Extract the [X, Y] coordinate from the center of the cell holding the provided text.  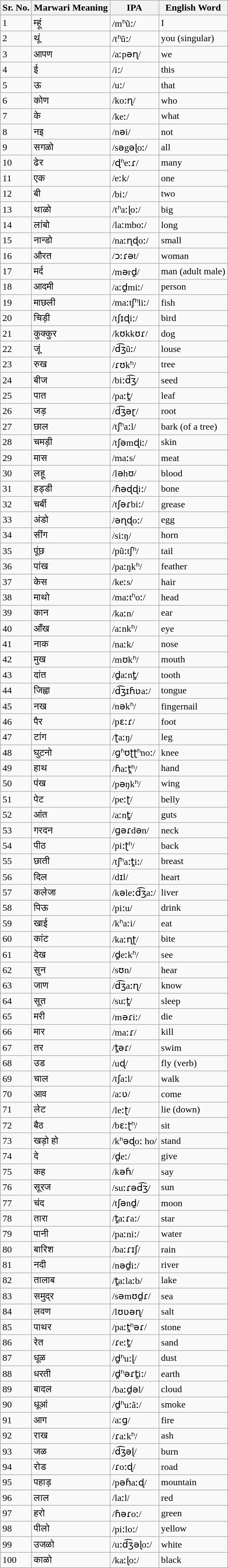
खड़ो हो [71, 1141]
red [194, 1498]
5 [16, 85]
76 [16, 1187]
/t̪aːlaːb/ [135, 1280]
/mʰũː/ [135, 23]
84 [16, 1311]
बी [71, 194]
black [194, 1560]
68 [16, 1063]
/ɡʱʊʈʈʰnoː/ [135, 753]
नख [71, 706]
22 [16, 349]
74 [16, 1156]
41 [16, 644]
उड [71, 1063]
89 [16, 1389]
जिह्वा [71, 691]
/t̪əɾ/ [135, 1048]
हरो [71, 1513]
egg [194, 520]
/pəɦaːɖ/ [135, 1482]
16 [16, 256]
पैर [71, 722]
पहाड़ [71, 1482]
sun [194, 1187]
one [194, 178]
कह [71, 1172]
37 [16, 582]
/biːd͡ʒ/ [135, 380]
छाती [71, 861]
/səmʊd̪ɾ/ [135, 1296]
थाळो [71, 210]
मास [71, 458]
सगळो [71, 147]
95 [16, 1482]
river [194, 1265]
48 [16, 753]
/pũːtʃʰ/ [135, 551]
see [194, 955]
/piːu/ [135, 908]
जाण [71, 986]
9 [16, 147]
लांबो [71, 225]
पूंछ [71, 551]
50 [16, 784]
/kaːn/ [135, 613]
90 [16, 1405]
all [194, 147]
लवण [71, 1311]
/keː/ [135, 116]
दांत [71, 675]
mountain [194, 1482]
35 [16, 551]
/paːt̪ʰəɾ/ [135, 1327]
/d̪aːnt̪/ [135, 675]
earth [194, 1374]
धूळ [71, 1358]
louse [194, 349]
/t̪aːɾaː/ [135, 1218]
/tʰũː/ [135, 38]
moon [194, 1203]
/uː/ [135, 85]
कांट [71, 939]
/ʈaːŋ/ [135, 737]
पांख [71, 567]
/uːd͡ʒəɭoː/ [135, 1544]
bark (of a tree) [194, 427]
/tʰaːɭoː/ [135, 210]
fire [194, 1420]
दिल [71, 877]
18 [16, 287]
79 [16, 1234]
29 [16, 458]
आदमी [71, 287]
30 [16, 473]
Sr. No. [16, 8]
/ɾeːt̪/ [135, 1343]
52 [16, 815]
/peːʈ/ [135, 799]
belly [194, 799]
चिड़ी [71, 318]
चंद [71, 1203]
3 [16, 54]
feather [194, 567]
/baːd̪əl/ [135, 1389]
दे [71, 1156]
person [194, 287]
घुटनो [71, 753]
66 [16, 1032]
/uɖ/ [135, 1063]
53 [16, 830]
/suːɾəd͡ʒ/ [135, 1187]
मरी [71, 1017]
60 [16, 939]
die [194, 1017]
46 [16, 722]
/paːt̪/ [135, 396]
English Word [194, 8]
केस [71, 582]
तारा [71, 1218]
/ləhʊ/ [135, 473]
neck [194, 830]
34 [16, 535]
star [194, 1218]
/ɡəɾdən/ [135, 830]
चाल [71, 1079]
/tʃəmɖiː/ [135, 442]
28 [16, 442]
57 [16, 892]
धरती [71, 1374]
/nəkʰ/ [135, 706]
69 [16, 1079]
/naːk/ [135, 644]
big [194, 210]
tongue [194, 691]
100 [16, 1560]
42 [16, 660]
/piːloː/ [135, 1529]
खाई [71, 923]
नाक [71, 644]
/d͡ʒɪɦʋaː/ [135, 691]
रोड [71, 1467]
51 [16, 799]
62 [16, 970]
40 [16, 629]
91 [16, 1420]
12 [16, 194]
eye [194, 629]
98 [16, 1529]
नान्डो [71, 241]
leg [194, 737]
/ɾʊkʰ/ [135, 365]
तालाब [71, 1280]
guts [194, 815]
/maːtʃʰliː/ [135, 303]
चर्बी [71, 504]
8 [16, 132]
रेत [71, 1343]
sit [194, 1125]
88 [16, 1374]
49 [16, 768]
/aːpəɳ/ [135, 54]
96 [16, 1498]
skin [194, 442]
eat [194, 923]
21 [16, 334]
27 [16, 427]
बीज [71, 380]
70 [16, 1094]
/tʃəɾbiː/ [135, 504]
43 [16, 675]
know [194, 986]
मर्द [71, 272]
82 [16, 1280]
dog [194, 334]
/məɾiː/ [135, 1017]
/pəŋkʰ/ [135, 784]
मार [71, 1032]
पाथर [71, 1327]
58 [16, 908]
/kaːɳʈ/ [135, 939]
many [194, 163]
71 [16, 1110]
this [194, 70]
सींग [71, 535]
बादल [71, 1389]
/kʊkkʊɾ/ [135, 334]
road [194, 1467]
पीठ [71, 846]
/aːɡ/ [135, 1420]
/ɦəɾoː/ [135, 1513]
hair [194, 582]
/d̪eː/ [135, 1156]
come [194, 1094]
थूं [71, 38]
/pɛːɾ/ [135, 722]
/suːt̪/ [135, 1001]
sleep [194, 1001]
उजळो [71, 1544]
water [194, 1234]
/baːɾɪʃ/ [135, 1249]
देख [71, 955]
पंख [71, 784]
/d̪eːkʰ/ [135, 955]
rain [194, 1249]
we [194, 54]
टांग [71, 737]
/nəd̪iː/ [135, 1265]
/ɖʰeːɾ/ [135, 163]
meat [194, 458]
/maːɾ/ [135, 1032]
15 [16, 241]
/ɦaːt̪ʰ/ [135, 768]
/leːʈ/ [135, 1110]
14 [16, 225]
55 [16, 861]
राख [71, 1436]
fly (verb) [194, 1063]
/aːnkʰ/ [135, 629]
grease [194, 504]
कुक्कुर [71, 334]
77 [16, 1203]
hand [194, 768]
/maːtʰoː/ [135, 598]
/d̪ʰəɾt̪iː/ [135, 1374]
म्हूं [71, 23]
ऊ [71, 85]
समुद्र [71, 1296]
कलेजा [71, 892]
7 [16, 116]
24 [16, 380]
knee [194, 753]
63 [16, 986]
गरदन [71, 830]
ash [194, 1436]
माछली [71, 303]
/tʃənd̪/ [135, 1203]
bird [194, 318]
रुख [71, 365]
liver [194, 892]
bone [194, 489]
हड्डी [71, 489]
94 [16, 1467]
एक [71, 178]
ढेर [71, 163]
/kaːɭoː/ [135, 1560]
92 [16, 1436]
/d͡ʒəɭ/ [135, 1451]
/laːl/ [135, 1498]
blood [194, 473]
sand [194, 1343]
leaf [194, 396]
walk [194, 1079]
काळो [71, 1560]
/d̪ʰuːɭ/ [135, 1358]
4 [16, 70]
/əɳɖoː/ [135, 520]
64 [16, 1001]
32 [16, 504]
33 [16, 520]
you (singular) [194, 38]
seed [194, 380]
/kəɦ/ [135, 1172]
आपण [71, 54]
/bɛːʈʰ/ [135, 1125]
burn [194, 1451]
heart [194, 877]
wing [194, 784]
72 [16, 1125]
औरत [71, 256]
सूरज [71, 1187]
बैठ [71, 1125]
हाथ [71, 768]
17 [16, 272]
पात [71, 396]
पेट [71, 799]
99 [16, 1544]
/kʰəɖoː ho/ [135, 1141]
चमड़ी [71, 442]
कोण [71, 101]
/biː/ [135, 194]
54 [16, 846]
/tʃʰaːl/ [135, 427]
long [194, 225]
drink [194, 908]
give [194, 1156]
/ɔːɾət/ [135, 256]
smoke [194, 1405]
/mʊkʰ/ [135, 660]
86 [16, 1343]
/aːʋ/ [135, 1094]
kill [194, 1032]
11 [16, 178]
what [194, 116]
38 [16, 598]
/aːd̪miː/ [135, 287]
65 [16, 1017]
56 [16, 877]
93 [16, 1451]
salt [194, 1311]
नइ [71, 132]
/dɪl/ [135, 877]
man (adult male) [194, 272]
10 [16, 163]
/səgəɭoː/ [135, 147]
/ɾaːkʰ/ [135, 1436]
/paːniː/ [135, 1234]
75 [16, 1172]
/paːŋkʰ/ [135, 567]
39 [16, 613]
fingernail [194, 706]
white [194, 1544]
59 [16, 923]
head [194, 598]
आँख [71, 629]
97 [16, 1513]
mouth [194, 660]
/d͡ʒaːɳ/ [135, 986]
/lʊʋəɳ/ [135, 1311]
/koːɳ/ [135, 101]
two [194, 194]
/d̪ʰuːãː/ [135, 1405]
67 [16, 1048]
yellow [194, 1529]
तर [71, 1048]
26 [16, 411]
20 [16, 318]
/d͡ʒəɽ/ [135, 411]
44 [16, 691]
horn [194, 535]
that [194, 85]
/eːk/ [135, 178]
85 [16, 1327]
बारिश [71, 1249]
मुख [71, 660]
सूत [71, 1001]
/keːs/ [135, 582]
83 [16, 1296]
tree [194, 365]
19 [16, 303]
/ɦəɖɖiː/ [135, 489]
/kəleːd͡ʒaː/ [135, 892]
सुन [71, 970]
swim [194, 1048]
stone [194, 1327]
81 [16, 1265]
/nəi/ [135, 132]
आंत [71, 815]
bite [194, 939]
पानी [71, 1234]
माथो [71, 598]
78 [16, 1218]
foot [194, 722]
lie (down) [194, 1110]
/naːɳɖoː/ [135, 241]
/laːmboː/ [135, 225]
sea [194, 1296]
23 [16, 365]
36 [16, 567]
fish [194, 303]
/tʃʰaːt̪iː/ [135, 861]
13 [16, 210]
नदी [71, 1265]
31 [16, 489]
woman [194, 256]
61 [16, 955]
आव [71, 1094]
जड़ [71, 411]
I [194, 23]
say [194, 1172]
nose [194, 644]
25 [16, 396]
lake [194, 1280]
/tʃaːl/ [135, 1079]
47 [16, 737]
breast [194, 861]
लाल [71, 1498]
tooth [194, 675]
Marwari Meaning [71, 8]
/sʊn/ [135, 970]
पिऊ [71, 908]
/siːŋ/ [135, 535]
not [194, 132]
छाल [71, 427]
/kʰaːi/ [135, 923]
पीलो [71, 1529]
लहू [71, 473]
back [194, 846]
small [194, 241]
87 [16, 1358]
/d͡ʒũː/ [135, 349]
/tʃɪɖiː/ [135, 318]
लेट [71, 1110]
आग [71, 1420]
/ɾoːɖ/ [135, 1467]
अंडो [71, 520]
/maːs/ [135, 458]
green [194, 1513]
6 [16, 101]
धूआं [71, 1405]
ear [194, 613]
के [71, 116]
कान [71, 613]
ई [71, 70]
who [194, 101]
2 [16, 38]
जळ [71, 1451]
/aːnt̪/ [135, 815]
45 [16, 706]
/mərd̪/ [135, 272]
cloud [194, 1389]
IPA [135, 8]
73 [16, 1141]
tail [194, 551]
80 [16, 1249]
dust [194, 1358]
/iː/ [135, 70]
1 [16, 23]
hear [194, 970]
root [194, 411]
/piːʈʰ/ [135, 846]
stand [194, 1141]
जूं [71, 349]
